Determine the (X, Y) coordinate at the center of the cell enclosing the given text.  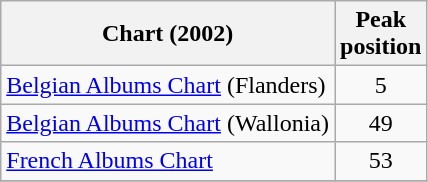
Chart (2002) (168, 34)
53 (380, 161)
French Albums Chart (168, 161)
49 (380, 123)
Belgian Albums Chart (Wallonia) (168, 123)
Belgian Albums Chart (Flanders) (168, 85)
Peakposition (380, 34)
5 (380, 85)
